Search for the cell housing the specified text and yield its (X, Y) center coordinate. 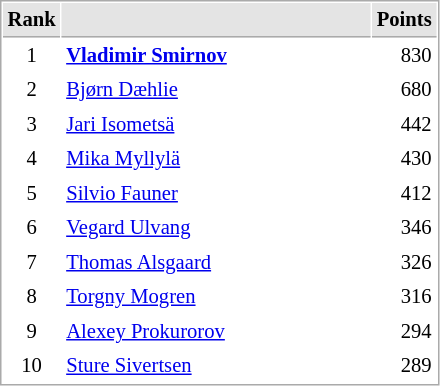
1 (32, 56)
412 (404, 194)
Vegard Ulvang (216, 228)
Rank (32, 20)
10 (32, 366)
Points (404, 20)
Bjørn Dæhlie (216, 90)
430 (404, 158)
2 (32, 90)
7 (32, 262)
Jari Isometsä (216, 124)
316 (404, 296)
Sture Sivertsen (216, 366)
Alexey Prokurorov (216, 332)
9 (32, 332)
4 (32, 158)
830 (404, 56)
8 (32, 296)
6 (32, 228)
346 (404, 228)
Thomas Alsgaard (216, 262)
Silvio Fauner (216, 194)
5 (32, 194)
294 (404, 332)
3 (32, 124)
Vladimir Smirnov (216, 56)
442 (404, 124)
680 (404, 90)
326 (404, 262)
Torgny Mogren (216, 296)
Mika Myllylä (216, 158)
289 (404, 366)
